Pinpoint the cell where the given text exists, returning its (X, Y) midpoint coordinate. 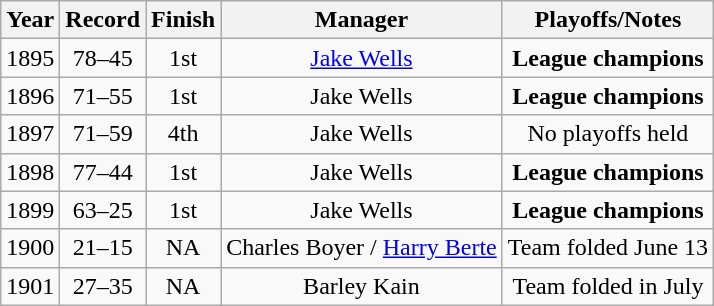
71–55 (103, 96)
1900 (30, 248)
Finish (184, 20)
Barley Kain (362, 286)
21–15 (103, 248)
1897 (30, 134)
71–59 (103, 134)
78–45 (103, 58)
Manager (362, 20)
1895 (30, 58)
4th (184, 134)
No playoffs held (608, 134)
77–44 (103, 172)
Team folded June 13 (608, 248)
27–35 (103, 286)
Record (103, 20)
1898 (30, 172)
Team folded in July (608, 286)
1896 (30, 96)
Charles Boyer / Harry Berte (362, 248)
1899 (30, 210)
63–25 (103, 210)
1901 (30, 286)
Year (30, 20)
Playoffs/Notes (608, 20)
